Capture the cell that displays the provided text and extract its (x, y) central coordinate. 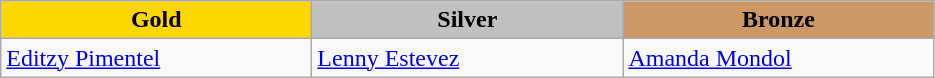
Amanda Mondol (778, 58)
Lenny Estevez (468, 58)
Silver (468, 20)
Gold (156, 20)
Editzy Pimentel (156, 58)
Bronze (778, 20)
